From the cell containing the given text, extract its center point as [X, Y] coordinate. 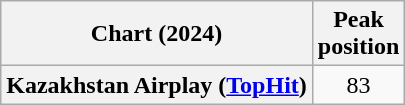
Peakposition [358, 34]
Kazakhstan Airplay (TopHit) [157, 85]
Chart (2024) [157, 34]
83 [358, 85]
